Return the (X, Y) coordinate for the center point of the cell that contains the specified text.  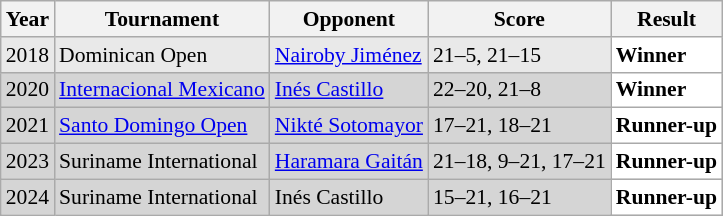
17–21, 18–21 (520, 126)
2023 (28, 162)
Haramara Gaitán (349, 162)
21–18, 9–21, 17–21 (520, 162)
Dominican Open (162, 55)
2020 (28, 90)
15–21, 16–21 (520, 197)
2021 (28, 126)
Nairoby Jiménez (349, 55)
21–5, 21–15 (520, 55)
22–20, 21–8 (520, 90)
Result (666, 19)
Year (28, 19)
Nikté Sotomayor (349, 126)
2024 (28, 197)
Score (520, 19)
2018 (28, 55)
Internacional Mexicano (162, 90)
Tournament (162, 19)
Opponent (349, 19)
Santo Domingo Open (162, 126)
